Search for the cell housing the specified text and yield its (x, y) center coordinate. 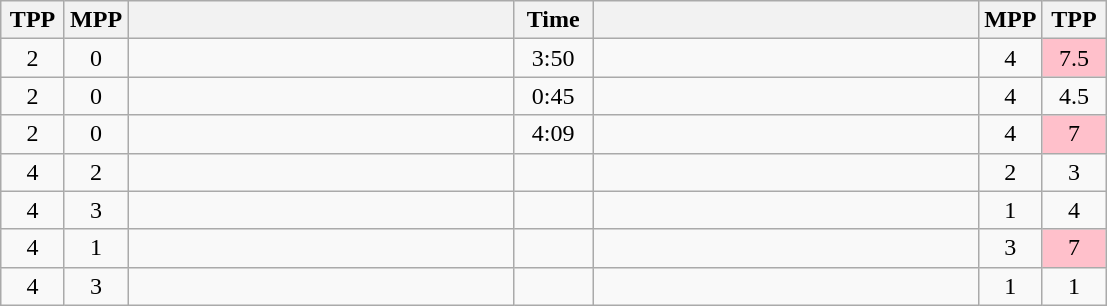
4:09 (554, 134)
0:45 (554, 96)
3:50 (554, 58)
4.5 (1074, 96)
Time (554, 20)
7.5 (1074, 58)
